Pinpoint the cell where the given text exists, returning its (X, Y) midpoint coordinate. 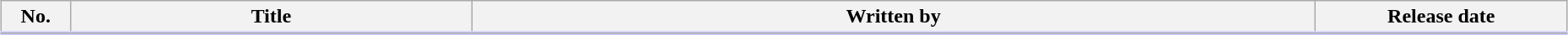
Written by (893, 17)
Title (272, 17)
Release date (1441, 17)
No. (35, 17)
